Return the [x, y] coordinate for the center point of the cell that contains the specified text.  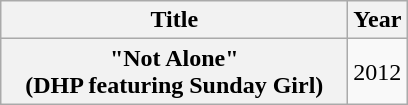
Title [174, 20]
Year [378, 20]
2012 [378, 72]
"Not Alone"(DHP featuring Sunday Girl) [174, 72]
